Return [X, Y] of the center of cell containing provided text 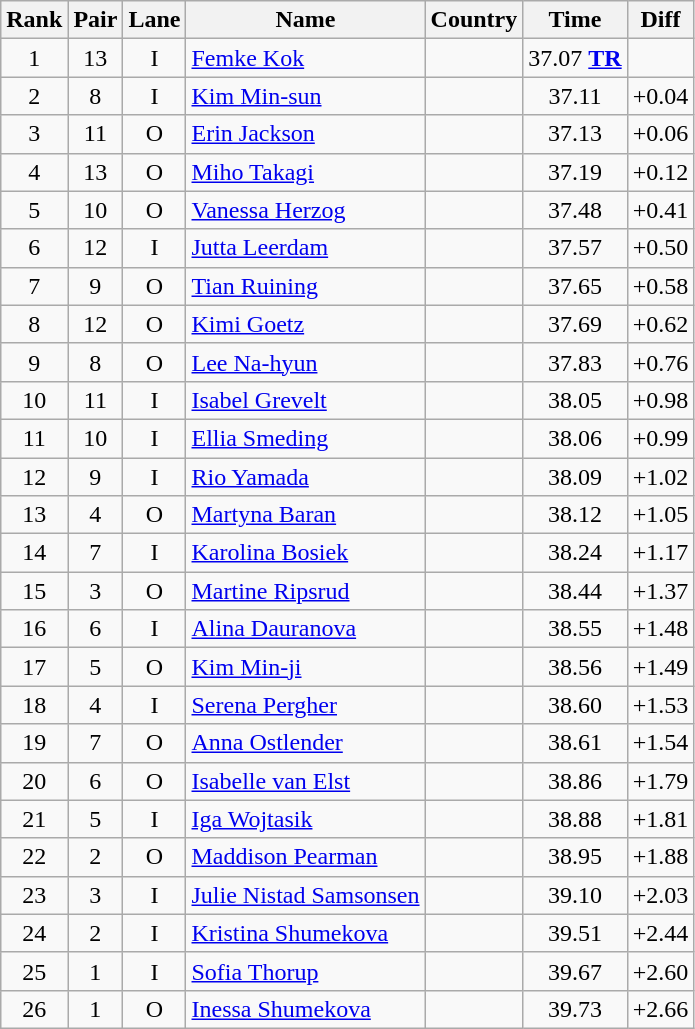
38.05 [575, 400]
24 [34, 933]
+0.06 [660, 134]
Kim Min-sun [306, 96]
Jutta Leerdam [306, 248]
Femke Kok [306, 58]
Anna Ostlender [306, 743]
39.51 [575, 933]
37.19 [575, 172]
39.67 [575, 971]
37.83 [575, 362]
+0.62 [660, 324]
+0.76 [660, 362]
+0.12 [660, 172]
Lee Na-hyun [306, 362]
Lane [154, 20]
Diff [660, 20]
+2.66 [660, 1009]
Isabelle van Elst [306, 781]
37.11 [575, 96]
Kristina Shumekova [306, 933]
+1.02 [660, 477]
Martyna Baran [306, 515]
+1.79 [660, 781]
38.55 [575, 629]
Pair [96, 20]
37.48 [575, 210]
+1.53 [660, 705]
37.13 [575, 134]
39.73 [575, 1009]
38.44 [575, 591]
14 [34, 553]
21 [34, 819]
25 [34, 971]
38.12 [575, 515]
+2.03 [660, 895]
38.24 [575, 553]
Maddison Pearman [306, 857]
17 [34, 667]
39.10 [575, 895]
38.56 [575, 667]
18 [34, 705]
38.60 [575, 705]
Karolina Bosiek [306, 553]
38.95 [575, 857]
Tian Ruining [306, 286]
37.65 [575, 286]
Ellia Smeding [306, 438]
16 [34, 629]
Alina Dauranova [306, 629]
Kim Min-ji [306, 667]
+1.17 [660, 553]
Isabel Grevelt [306, 400]
+1.54 [660, 743]
Kimi Goetz [306, 324]
19 [34, 743]
+0.99 [660, 438]
Inessa Shumekova [306, 1009]
+0.50 [660, 248]
+1.81 [660, 819]
+1.37 [660, 591]
Serena Pergher [306, 705]
+1.88 [660, 857]
+1.05 [660, 515]
+2.60 [660, 971]
Rio Yamada [306, 477]
+0.98 [660, 400]
Sofia Thorup [306, 971]
26 [34, 1009]
22 [34, 857]
38.06 [575, 438]
38.86 [575, 781]
+1.48 [660, 629]
Erin Jackson [306, 134]
Time [575, 20]
38.61 [575, 743]
37.07 TR [575, 58]
38.88 [575, 819]
Name [306, 20]
+2.44 [660, 933]
Miho Takagi [306, 172]
38.09 [575, 477]
20 [34, 781]
+0.41 [660, 210]
Iga Wojtasik [306, 819]
37.69 [575, 324]
+0.58 [660, 286]
Martine Ripsrud [306, 591]
23 [34, 895]
Rank [34, 20]
+0.04 [660, 96]
Vanessa Herzog [306, 210]
Julie Nistad Samsonsen [306, 895]
+1.49 [660, 667]
37.57 [575, 248]
15 [34, 591]
Country [474, 20]
